Identify which cell holds the provided text, then report its (X, Y) central coordinate. 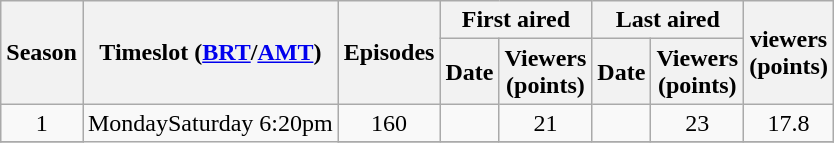
Last aired (668, 20)
Timeslot (BRT/AMT) (210, 52)
23 (698, 123)
21 (546, 123)
Season (42, 52)
viewers (points) (789, 52)
MondaySaturday 6:20pm (210, 123)
17.8 (789, 123)
1 (42, 123)
160 (389, 123)
First aired (516, 20)
Episodes (389, 52)
